Return the [X, Y] coordinate for the center point of the cell that contains the specified text.  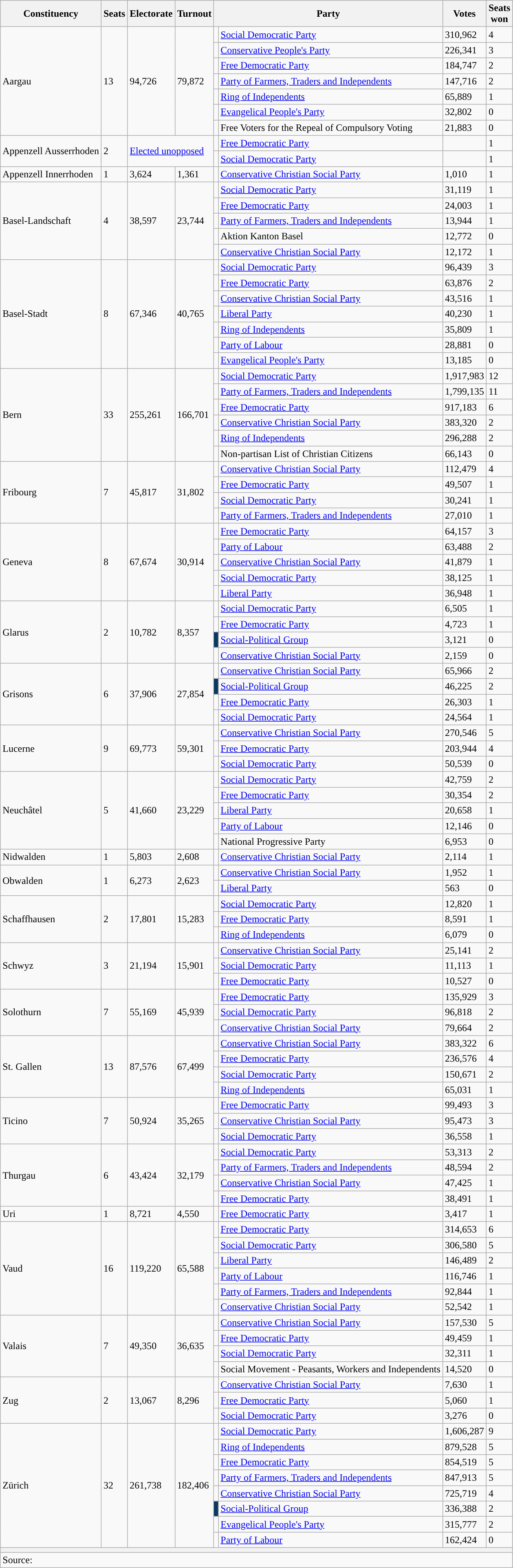
30,354 [465, 795]
43,516 [465, 298]
26,303 [465, 702]
Ticino [51, 1121]
2,159 [465, 655]
66,143 [465, 454]
38,597 [151, 221]
119,220 [151, 1268]
52,542 [465, 1307]
116,746 [465, 1276]
38,491 [465, 1198]
917,183 [465, 407]
296,288 [465, 438]
182,406 [194, 1485]
38,125 [465, 578]
12,820 [465, 903]
226,341 [465, 50]
49,459 [465, 1338]
67,499 [194, 1067]
55,169 [151, 1012]
12,146 [465, 826]
32,802 [465, 112]
21,194 [151, 966]
92,844 [465, 1292]
14,520 [465, 1369]
135,929 [465, 997]
16 [114, 1268]
11,113 [465, 966]
2,623 [194, 880]
383,320 [465, 422]
Seats [114, 14]
12,172 [465, 252]
Seatswon [499, 14]
Zug [51, 1400]
27,010 [465, 516]
National Progressive Party [331, 841]
4,550 [194, 1214]
Neuchâtel [51, 811]
314,653 [465, 1230]
63,488 [465, 547]
854,519 [465, 1462]
11 [499, 391]
725,719 [465, 1493]
12 [499, 376]
13,185 [465, 360]
Thurgau [51, 1175]
Source: [257, 1560]
49,507 [465, 485]
Elected unopposed [171, 151]
Basel-Landschaft [51, 221]
67,674 [151, 562]
45,939 [194, 1012]
35,265 [194, 1121]
43,424 [151, 1175]
Party [328, 14]
21,883 [465, 128]
162,424 [465, 1540]
64,157 [465, 531]
40,765 [194, 314]
270,546 [465, 733]
Geneva [51, 562]
2,114 [465, 857]
Uri [51, 1214]
41,879 [465, 562]
Conservative People's Party [331, 50]
10,527 [465, 981]
50,539 [465, 764]
Non-partisan List of Christian Citizens [331, 454]
847,913 [465, 1478]
Valais [51, 1346]
23,229 [194, 811]
Electorate [151, 14]
5,060 [465, 1400]
Appenzell Ausserrhoden [51, 151]
31,119 [465, 190]
31,802 [194, 492]
1,361 [194, 174]
48,594 [465, 1167]
1,606,287 [465, 1431]
Glarus [51, 632]
96,439 [465, 267]
79,872 [194, 81]
1,799,135 [465, 391]
65,966 [465, 671]
36,635 [194, 1346]
32,179 [194, 1175]
Zürich [51, 1485]
563 [465, 888]
6,953 [465, 841]
27,854 [194, 694]
37,906 [151, 694]
184,747 [465, 66]
255,261 [151, 415]
Vaud [51, 1268]
28,881 [465, 345]
47,425 [465, 1183]
306,580 [465, 1245]
Turnout [194, 14]
310,962 [465, 35]
1,917,983 [465, 376]
63,876 [465, 283]
1,952 [465, 872]
315,777 [465, 1524]
Free Voters for the Repeal of Compulsory Voting [331, 128]
53,313 [465, 1152]
13,944 [465, 221]
157,530 [465, 1323]
3,417 [465, 1214]
15,901 [194, 966]
36,948 [465, 593]
32 [114, 1485]
879,528 [465, 1447]
Fribourg [51, 492]
96,818 [465, 1012]
8,721 [151, 1214]
Nidwalden [51, 857]
35,809 [465, 329]
150,671 [465, 1074]
Lucerne [51, 749]
94,726 [151, 81]
32,311 [465, 1354]
23,744 [194, 221]
Solothurn [51, 1012]
Votes [465, 14]
Bern [51, 415]
41,660 [151, 811]
65,031 [465, 1090]
87,576 [151, 1067]
36,558 [465, 1136]
6,505 [465, 609]
30,914 [194, 562]
336,388 [465, 1509]
St. Gallen [51, 1067]
Obwalden [51, 880]
65,588 [194, 1268]
Social Movement - Peasants, Workers and Independents [331, 1369]
6,079 [465, 934]
7,630 [465, 1385]
17,801 [151, 919]
59,301 [194, 749]
112,479 [465, 469]
42,759 [465, 780]
2,608 [194, 857]
99,493 [465, 1105]
4,723 [465, 624]
69,773 [151, 749]
13,067 [151, 1400]
8,296 [194, 1400]
236,576 [465, 1059]
46,225 [465, 686]
8,591 [465, 919]
15,283 [194, 919]
Grisons [51, 694]
261,738 [151, 1485]
Appenzell Innerrhoden [51, 174]
166,701 [194, 415]
Constituency [51, 14]
95,473 [465, 1121]
8,357 [194, 632]
6,273 [151, 880]
3,624 [151, 174]
Schwyz [51, 966]
24,003 [465, 205]
67,346 [151, 314]
50,924 [151, 1121]
49,350 [151, 1346]
5,803 [151, 857]
30,241 [465, 500]
10,782 [151, 632]
146,489 [465, 1261]
Aktion Kanton Basel [331, 236]
383,322 [465, 1043]
147,716 [465, 81]
25,141 [465, 950]
12,772 [465, 236]
Schaffhausen [51, 919]
1,010 [465, 174]
79,664 [465, 1028]
24,564 [465, 718]
45,817 [151, 492]
20,658 [465, 811]
40,230 [465, 314]
33 [114, 415]
Basel-Stadt [51, 314]
Aargau [51, 81]
3,276 [465, 1416]
65,889 [465, 97]
203,944 [465, 749]
3,121 [465, 640]
